Provide the (x, y) coordinate of the cell's center where the given text is located.  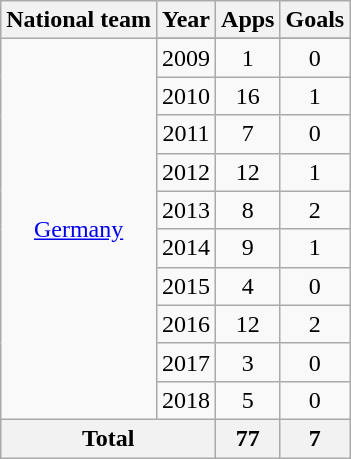
2010 (186, 96)
16 (248, 96)
2009 (186, 58)
Germany (79, 230)
2015 (186, 286)
2014 (186, 248)
Apps (248, 20)
3 (248, 362)
8 (248, 210)
2011 (186, 134)
2017 (186, 362)
2013 (186, 210)
77 (248, 438)
Year (186, 20)
2016 (186, 324)
Goals (315, 20)
5 (248, 400)
National team (79, 20)
2018 (186, 400)
9 (248, 248)
Total (108, 438)
4 (248, 286)
2012 (186, 172)
